For the text-containing cell, return its midpoint in (X, Y) coordinate format. 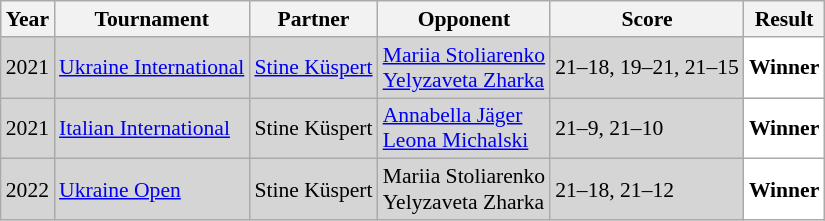
21–18, 19–21, 21–15 (647, 68)
Ukraine Open (152, 190)
21–18, 21–12 (647, 190)
Opponent (464, 19)
Partner (313, 19)
Annabella Jäger Leona Michalski (464, 128)
Italian International (152, 128)
21–9, 21–10 (647, 128)
Ukraine International (152, 68)
Result (784, 19)
Year (28, 19)
Score (647, 19)
Tournament (152, 19)
2022 (28, 190)
